Search for the cell housing the specified text and yield its [x, y] center coordinate. 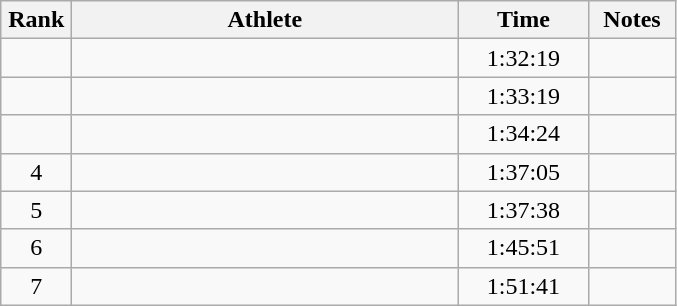
4 [36, 172]
1:45:51 [524, 248]
Rank [36, 20]
1:34:24 [524, 134]
1:37:38 [524, 210]
1:51:41 [524, 286]
5 [36, 210]
1:37:05 [524, 172]
7 [36, 286]
1:32:19 [524, 58]
Athlete [265, 20]
Notes [632, 20]
Time [524, 20]
1:33:19 [524, 96]
6 [36, 248]
